Output the [X, Y] coordinate of the center of the cell containing the given text.  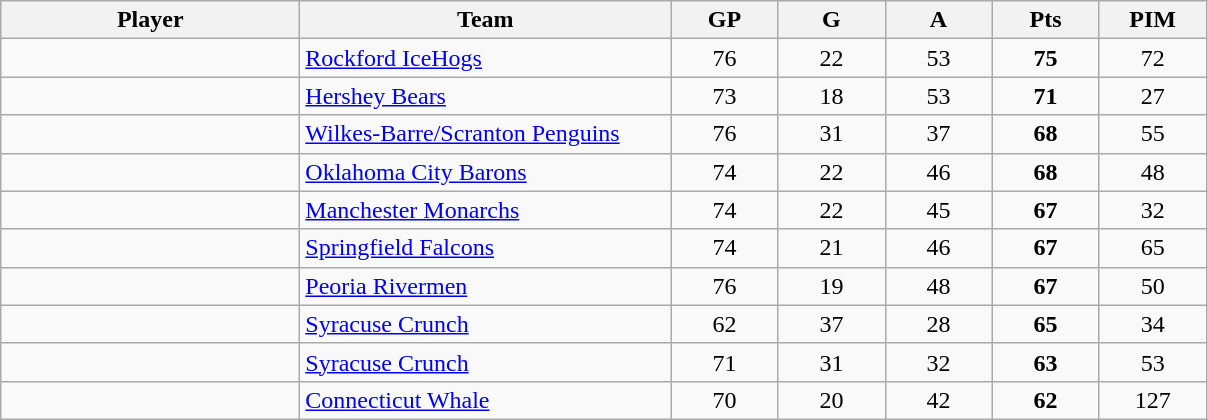
PIM [1152, 20]
Pts [1046, 20]
55 [1152, 134]
45 [938, 210]
18 [832, 96]
70 [724, 400]
Springfield Falcons [486, 248]
Manchester Monarchs [486, 210]
Rockford IceHogs [486, 58]
21 [832, 248]
Connecticut Whale [486, 400]
50 [1152, 286]
Oklahoma City Barons [486, 172]
G [832, 20]
28 [938, 324]
72 [1152, 58]
19 [832, 286]
34 [1152, 324]
Team [486, 20]
Hershey Bears [486, 96]
63 [1046, 362]
Peoria Rivermen [486, 286]
127 [1152, 400]
20 [832, 400]
GP [724, 20]
42 [938, 400]
27 [1152, 96]
73 [724, 96]
Wilkes-Barre/Scranton Penguins [486, 134]
75 [1046, 58]
A [938, 20]
Player [150, 20]
